Provide the [x, y] coordinate of the cell's center where the given text is located.  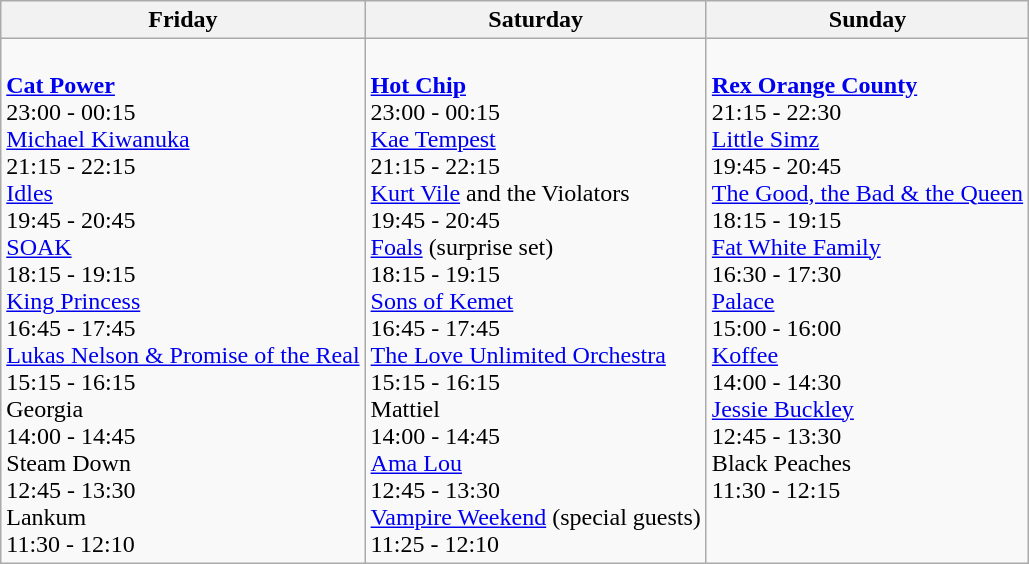
Friday [183, 20]
Sunday [867, 20]
Saturday [536, 20]
